From the cell containing the given text, extract its center point as [x, y] coordinate. 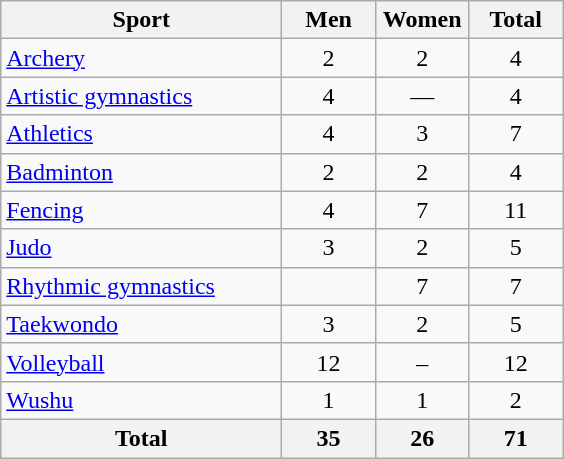
Sport [142, 20]
Women [422, 20]
Rhythmic gymnastics [142, 286]
Athletics [142, 134]
Taekwondo [142, 324]
26 [422, 438]
Archery [142, 58]
Fencing [142, 210]
— [422, 96]
Wushu [142, 400]
Judo [142, 248]
Men [329, 20]
11 [516, 210]
71 [516, 438]
35 [329, 438]
Volleyball [142, 362]
– [422, 362]
Badminton [142, 172]
Artistic gymnastics [142, 96]
